Return the [x, y] coordinate for the center point of the cell that contains the specified text.  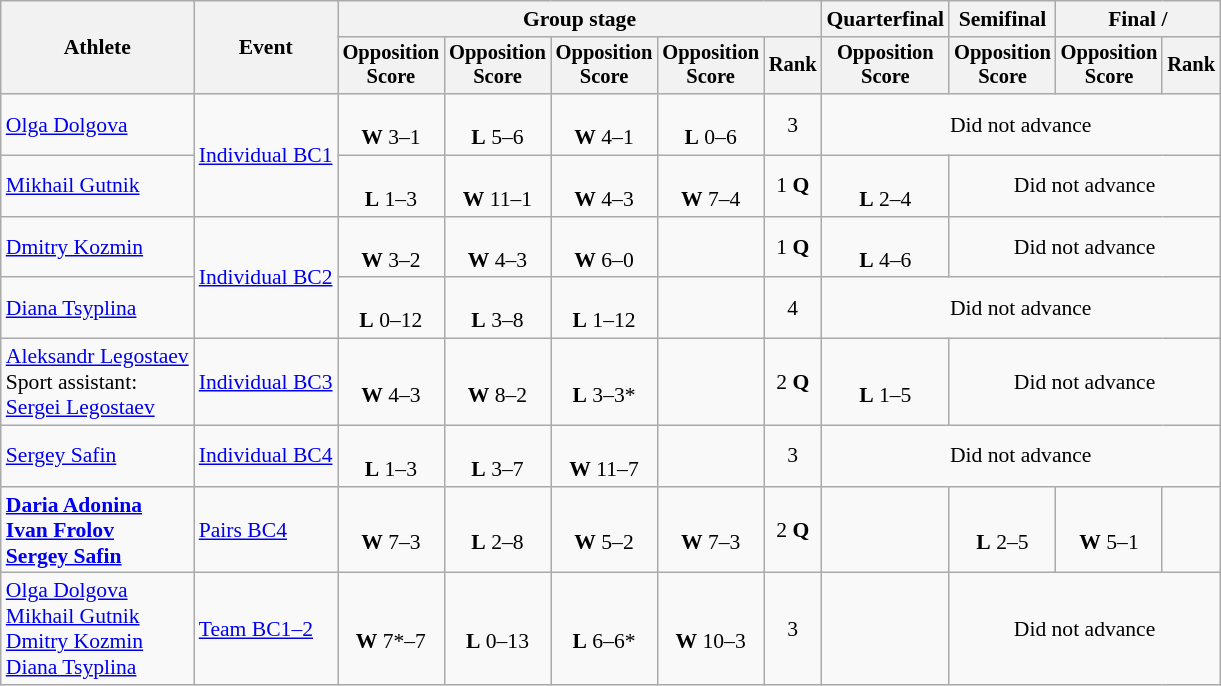
Event [266, 48]
L 0–6 [710, 124]
Quarterfinal [886, 19]
W 3–2 [392, 248]
L 2–4 [886, 186]
Individual BC2 [266, 278]
W 11–7 [604, 456]
L 2–5 [1002, 530]
W 4–1 [604, 124]
Individual BC4 [266, 456]
W 10–3 [710, 629]
W 11–1 [498, 186]
L 3–7 [498, 456]
Mikhail Gutnik [98, 186]
Semifinal [1002, 19]
Dmitry Kozmin [98, 248]
Olga DolgovaMikhail GutnikDmitry KozminDiana Tsyplina [98, 629]
Olga Dolgova [98, 124]
L 2–8 [498, 530]
Sergey Safin [98, 456]
L 4–6 [886, 248]
W 3–1 [392, 124]
W 5–1 [1110, 530]
4 [793, 308]
Team BC1–2 [266, 629]
Daria AdoninaIvan FrolovSergey Safin [98, 530]
Individual BC1 [266, 155]
L 1–5 [886, 382]
L 3–3* [604, 382]
L 3–8 [498, 308]
L 0–13 [498, 629]
L 5–6 [498, 124]
L 0–12 [392, 308]
W 7*–7 [392, 629]
W 6–0 [604, 248]
Group stage [580, 19]
W 8–2 [498, 382]
Final / [1138, 19]
Individual BC3 [266, 382]
W 7–4 [710, 186]
Aleksandr LegostaevSport assistant:Sergei Legostaev [98, 382]
L 1–12 [604, 308]
Pairs BC4 [266, 530]
W 5–2 [604, 530]
L 6–6* [604, 629]
Athlete [98, 48]
Diana Tsyplina [98, 308]
